Locate the cell with the specified text and output its [x, y] center coordinate. 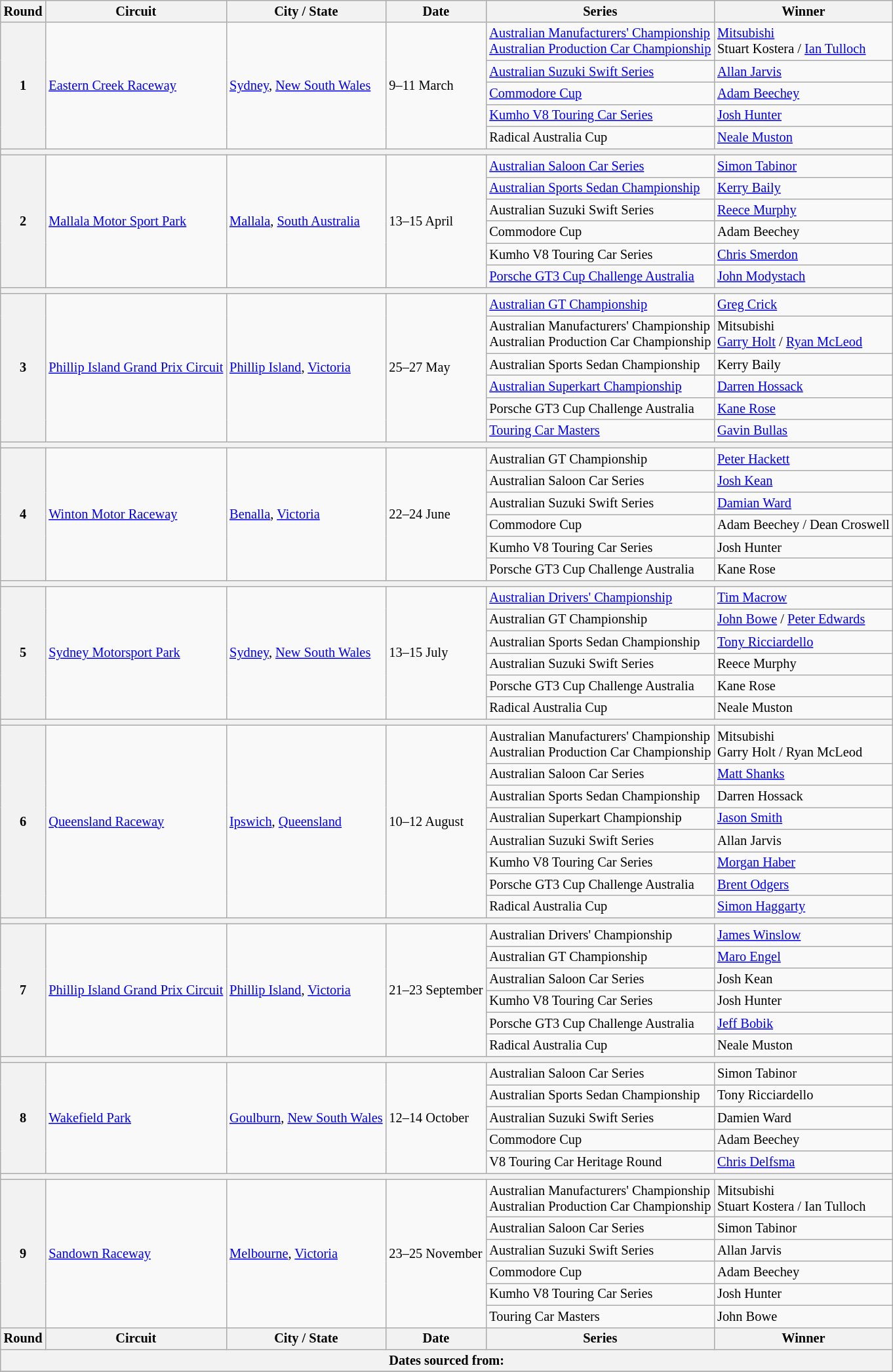
Sandown Raceway [136, 1253]
12–14 October [435, 1118]
James Winslow [803, 935]
13–15 July [435, 653]
Maro Engel [803, 957]
7 [24, 990]
3 [24, 368]
Queensland Raceway [136, 821]
Mallala Motor Sport Park [136, 221]
Mallala, South Australia [306, 221]
Morgan Haber [803, 863]
8 [24, 1118]
5 [24, 653]
John Bowe [803, 1316]
Adam Beechey / Dean Croswell [803, 525]
9 [24, 1253]
Chris Delfsma [803, 1162]
Sydney Motorsport Park [136, 653]
Brent Odgers [803, 884]
Matt Shanks [803, 774]
Wakefield Park [136, 1118]
Ipswich, Queensland [306, 821]
Goulburn, New South Wales [306, 1118]
Dates sourced from: [447, 1360]
Damian Ward [803, 503]
John Bowe / Peter Edwards [803, 619]
25–27 May [435, 368]
Tim Macrow [803, 598]
John Modystach [803, 276]
Chris Smerdon [803, 254]
21–23 September [435, 990]
23–25 November [435, 1253]
2 [24, 221]
13–15 April [435, 221]
4 [24, 514]
V8 Touring Car Heritage Round [600, 1162]
Simon Haggarty [803, 907]
Peter Hackett [803, 459]
9–11 March [435, 85]
6 [24, 821]
Winton Motor Raceway [136, 514]
Benalla, Victoria [306, 514]
Gavin Bullas [803, 431]
Jason Smith [803, 818]
Damien Ward [803, 1118]
Jeff Bobik [803, 1023]
Greg Crick [803, 305]
1 [24, 85]
22–24 June [435, 514]
10–12 August [435, 821]
Melbourne, Victoria [306, 1253]
Eastern Creek Raceway [136, 85]
